Pinpoint the cell where the given text exists, returning its (X, Y) midpoint coordinate. 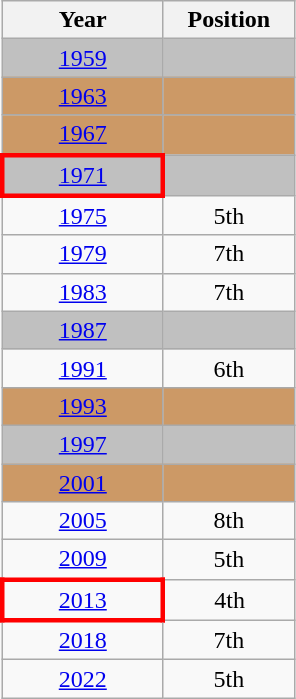
1967 (82, 135)
Position (228, 20)
1987 (82, 330)
1991 (82, 368)
4th (228, 600)
2018 (82, 640)
2013 (82, 600)
1979 (82, 254)
8th (228, 521)
1993 (82, 406)
2001 (82, 483)
1963 (82, 96)
1975 (82, 216)
2009 (82, 560)
1971 (82, 174)
Year (82, 20)
1983 (82, 292)
6th (228, 368)
2005 (82, 521)
2022 (82, 679)
1959 (82, 58)
1997 (82, 444)
